Locate the cell with the specified text and output its [x, y] center coordinate. 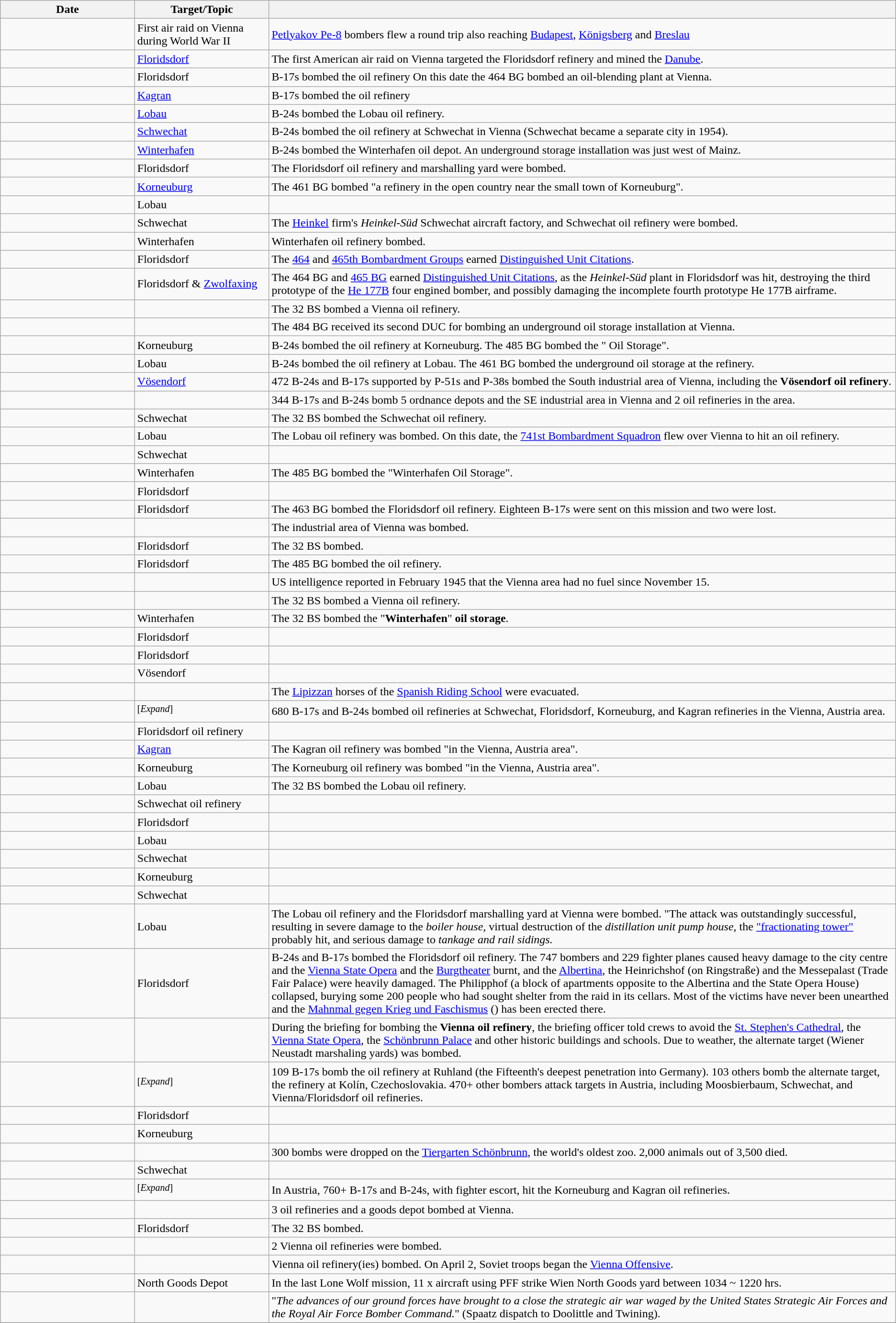
North Goods Depot [202, 1283]
The Floridsdorf oil refinery and marshalling yard were bombed. [582, 168]
B-17s bombed the oil refinery On this date the 464 BG bombed an oil-blending plant at Vienna. [582, 77]
Date [68, 10]
Schwechat oil refinery [202, 804]
Floridsdorf oil refinery [202, 731]
The 484 BG received its second DUC for bombing an underground oil storage installation at Vienna. [582, 327]
3 oil refineries and a goods depot bombed at Vienna. [582, 1210]
The 32 BS bombed the Schwechat oil refinery. [582, 418]
US intelligence reported in February 1945 that the Vienna area had no fuel since November 15. [582, 582]
In the last Lone Wolf mission, 11 x aircraft using PFF strike Wien North Goods yard between 1034 ~ 1220 hrs. [582, 1283]
The 485 BG bombed the "Winterhafen Oil Storage". [582, 473]
First air raid on Vienna during World War II [202, 34]
Winterhafen oil refinery bombed. [582, 241]
680 B-17s and B-24s bombed oil refineries at Schwechat, Floridsdorf, Korneuburg, and Kagran refineries in the Vienna, Austria area. [582, 712]
B-24s bombed the oil refinery at Korneuburg. The 485 BG bombed the " Oil Storage". [582, 345]
B-17s bombed the oil refinery [582, 95]
344 B-17s and B-24s bomb 5 ordnance depots and the SE industrial area in Vienna and 2 oil refineries in the area. [582, 400]
The industrial area of Vienna was bombed. [582, 527]
Floridsdorf & Zwolfaxing [202, 284]
The 461 BG bombed "a refinery in the open country near the small town of Korneuburg". [582, 186]
472 B-24s and B-17s supported by P-51s and P-38s bombed the South industrial area of Vienna, including the Vösendorf oil refinery. [582, 382]
The first American air raid on Vienna targeted the Floridsdorf refinery and mined the Danube. [582, 59]
The Lobau oil refinery was bombed. On this date, the 741st Bombardment Squadron flew over Vienna to hit an oil refinery. [582, 436]
B-24s bombed the oil refinery at Schwechat in Vienna (Schwechat became a separate city in 1954). [582, 132]
The 32 BS bombed the Lobau oil refinery. [582, 786]
The 463 BG bombed the Floridsdorf oil refinery. Eighteen B-17s were sent on this mission and two were lost. [582, 509]
The 485 BG bombed the oil refinery. [582, 564]
In Austria, 760+ B-17s and B-24s, with fighter escort, hit the Korneuburg and Kagran oil refineries. [582, 1190]
The Lipizzan horses of the Spanish Riding School were evacuated. [582, 691]
B-24s bombed the oil refinery at Lobau. The 461 BG bombed the underground oil storage at the refinery. [582, 363]
The Heinkel firm's Heinkel-Süd Schwechat aircraft factory, and Schwechat oil refinery were bombed. [582, 223]
The Korneuburg oil refinery was bombed "in the Vienna, Austria area". [582, 768]
B-24s bombed the Winterhafen oil depot. An underground storage installation was just west of Mainz. [582, 150]
Target/Topic [202, 10]
300 bombs were dropped on the Tiergarten Schönbrunn, the world's oldest zoo. 2,000 animals out of 3,500 died. [582, 1152]
Vienna oil refinery(ies) bombed. On April 2, Soviet troops began the Vienna Offensive. [582, 1264]
The Kagran oil refinery was bombed "in the Vienna, Austria area". [582, 749]
B-24s bombed the Lobau oil refinery. [582, 113]
2 Vienna oil refineries were bombed. [582, 1246]
Petlyakov Pe-8 bombers flew a round trip also reaching Budapest, Königsberg and Breslau [582, 34]
The 32 BS bombed the "Winterhafen" oil storage. [582, 619]
The 464 and 465th Bombardment Groups earned Distinguished Unit Citations. [582, 260]
